Return [X, Y] of the center of cell containing provided text 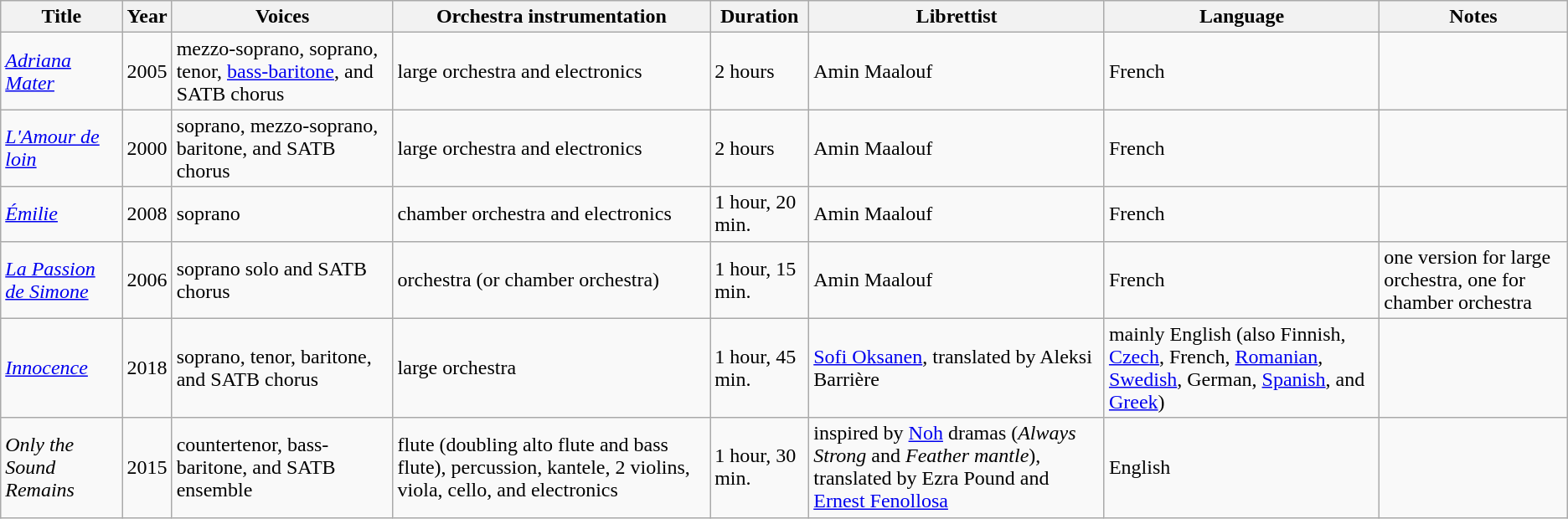
Language [1241, 17]
1 hour, 45 min. [760, 368]
Sofi Oksanen, translated by Aleksi Barrière [957, 368]
Orchestra instrumentation [551, 17]
Only the Sound Remains [62, 467]
flute (doubling alto flute and bass flute), percussion, kantele, 2 violins, viola, cello, and electronics [551, 467]
2008 [147, 214]
inspired by Noh dramas (Always Strong and Feather mantle), translated by Ezra Pound and Ernest Fenollosa [957, 467]
Émilie [62, 214]
1 hour, 15 min. [760, 280]
2018 [147, 368]
Adriana Mater [62, 71]
soprano [282, 214]
orchestra (or chamber orchestra) [551, 280]
2015 [147, 467]
2006 [147, 280]
English [1241, 467]
chamber orchestra and electronics [551, 214]
2000 [147, 148]
Voices [282, 17]
Title [62, 17]
mainly English (also Finnish, Czech, French, Romanian, Swedish, German, Spanish, and Greek) [1241, 368]
Year [147, 17]
Duration [760, 17]
countertenor, bass-baritone, and SATB ensemble [282, 467]
Librettist [957, 17]
one version for large orchestra, one for chamber orchestra [1473, 280]
La Passion de Simone [62, 280]
L'Amour de loin [62, 148]
1 hour, 30 min. [760, 467]
soprano solo and SATB chorus [282, 280]
Notes [1473, 17]
mezzo-soprano, soprano, tenor, bass-baritone, and SATB chorus [282, 71]
large orchestra [551, 368]
1 hour, 20 min. [760, 214]
soprano, tenor, baritone, and SATB chorus [282, 368]
soprano, mezzo-soprano, baritone, and SATB chorus [282, 148]
2005 [147, 71]
Innocence [62, 368]
